For the text-containing cell, return its midpoint in (x, y) coordinate format. 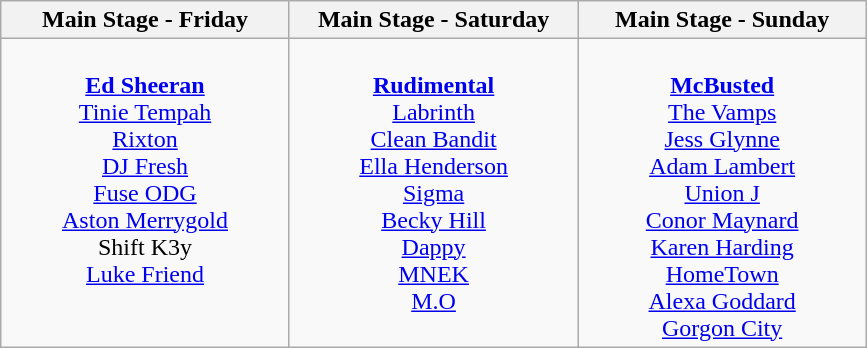
Main Stage - Friday (146, 20)
McBusted The Vamps Jess Glynne Adam Lambert Union J Conor Maynard Karen Harding HomeTown Alexa Goddard Gorgon City (722, 193)
Rudimental Labrinth Clean Bandit Ella Henderson Sigma Becky Hill Dappy MNEK M.O (434, 193)
Main Stage - Sunday (722, 20)
Main Stage - Saturday (434, 20)
Ed Sheeran Tinie Tempah Rixton DJ Fresh Fuse ODG Aston Merrygold Shift K3y Luke Friend (146, 193)
